Capture the cell that displays the provided text and extract its (X, Y) central coordinate. 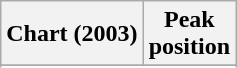
Peak position (189, 34)
Chart (2003) (72, 34)
